Return the [X, Y] coordinate for the center point of the cell that contains the specified text.  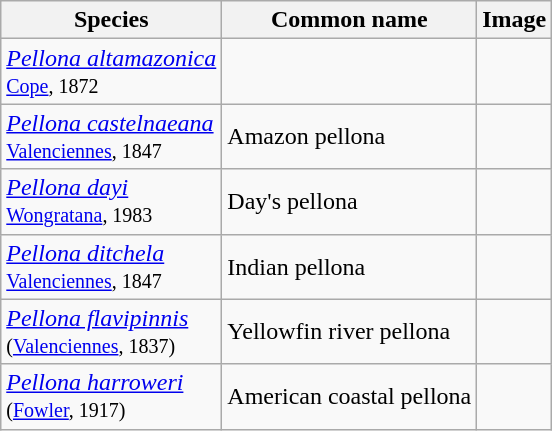
American coastal pellona [350, 396]
Image [514, 20]
Day's pellona [350, 202]
Pellona castelnaeanaValenciennes, 1847 [112, 136]
Pellona altamazonicaCope, 1872 [112, 72]
Yellowfin river pellona [350, 332]
Pellona harroweri(Fowler, 1917) [112, 396]
Species [112, 20]
Pellona ditchelaValenciennes, 1847 [112, 266]
Common name [350, 20]
Amazon pellona [350, 136]
Pellona dayiWongratana, 1983 [112, 202]
Indian pellona [350, 266]
Pellona flavipinnis(Valenciennes, 1837) [112, 332]
